Return (x, y) of the center of cell containing provided text 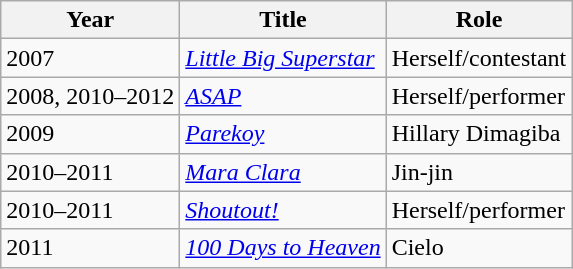
2009 (90, 134)
100 Days to Heaven (283, 248)
ASAP (283, 96)
Shoutout! (283, 210)
Cielo (479, 248)
Hillary Dimagiba (479, 134)
Role (479, 20)
Mara Clara (283, 172)
2007 (90, 58)
Little Big Superstar (283, 58)
Year (90, 20)
Jin-jin (479, 172)
2008, 2010–2012 (90, 96)
Parekoy (283, 134)
Title (283, 20)
2011 (90, 248)
Herself/contestant (479, 58)
